From the cell containing the given text, extract its center point as (X, Y) coordinate. 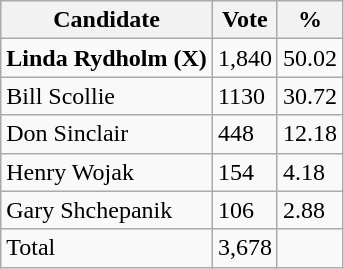
12.18 (310, 134)
Linda Rydholm (X) (107, 58)
Henry Wojak (107, 172)
Gary Shchepanik (107, 210)
1130 (244, 96)
1,840 (244, 58)
Bill Scollie (107, 96)
30.72 (310, 96)
154 (244, 172)
Candidate (107, 20)
% (310, 20)
448 (244, 134)
106 (244, 210)
2.88 (310, 210)
Don Sinclair (107, 134)
4.18 (310, 172)
Vote (244, 20)
3,678 (244, 248)
50.02 (310, 58)
Total (107, 248)
